Detect which cell encompasses the target text, then output its (x, y) center coordinate. 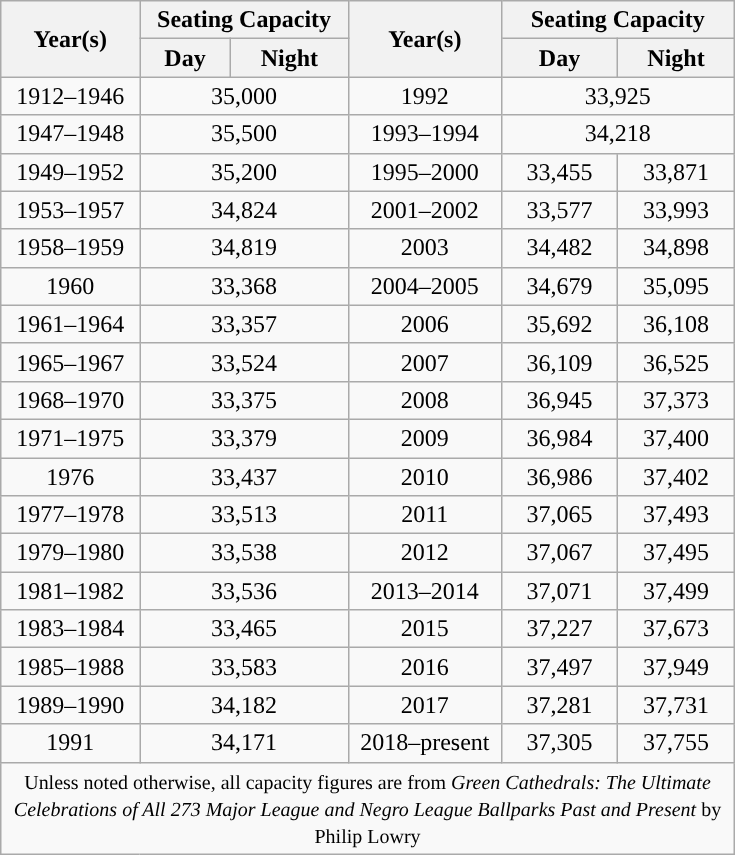
1989–1990 (70, 705)
36,109 (559, 362)
37,493 (676, 515)
1981–1982 (70, 591)
1983–1984 (70, 629)
34,819 (244, 248)
33,993 (676, 210)
35,692 (559, 324)
35,095 (676, 286)
1977–1978 (70, 515)
1968–1970 (70, 400)
1958–1959 (70, 248)
37,067 (559, 553)
2015 (424, 629)
35,500 (244, 134)
33,583 (244, 667)
36,986 (559, 477)
2006 (424, 324)
2004–2005 (424, 286)
2009 (424, 438)
37,071 (559, 591)
33,368 (244, 286)
33,524 (244, 362)
34,898 (676, 248)
36,945 (559, 400)
1993–1994 (424, 134)
1953–1957 (70, 210)
2016 (424, 667)
37,227 (559, 629)
34,824 (244, 210)
37,497 (559, 667)
37,065 (559, 515)
1960 (70, 286)
34,679 (559, 286)
2007 (424, 362)
2010 (424, 477)
1965–1967 (70, 362)
34,182 (244, 705)
33,871 (676, 172)
33,536 (244, 591)
33,357 (244, 324)
33,538 (244, 553)
33,375 (244, 400)
37,731 (676, 705)
33,577 (559, 210)
35,000 (244, 96)
37,499 (676, 591)
1991 (70, 743)
2003 (424, 248)
2008 (424, 400)
1992 (424, 96)
37,373 (676, 400)
1947–1948 (70, 134)
1971–1975 (70, 438)
33,437 (244, 477)
37,755 (676, 743)
2018–present (424, 743)
2012 (424, 553)
2013–2014 (424, 591)
37,402 (676, 477)
1985–1988 (70, 667)
34,218 (618, 134)
1961–1964 (70, 324)
1995–2000 (424, 172)
37,495 (676, 553)
33,379 (244, 438)
33,925 (618, 96)
34,482 (559, 248)
33,465 (244, 629)
2001–2002 (424, 210)
1976 (70, 477)
33,455 (559, 172)
37,949 (676, 667)
37,673 (676, 629)
37,305 (559, 743)
37,281 (559, 705)
33,513 (244, 515)
2017 (424, 705)
36,525 (676, 362)
36,108 (676, 324)
1912–1946 (70, 96)
35,200 (244, 172)
1949–1952 (70, 172)
36,984 (559, 438)
1979–1980 (70, 553)
2011 (424, 515)
34,171 (244, 743)
37,400 (676, 438)
